Output the (x, y) coordinate of the center of the cell containing the given text.  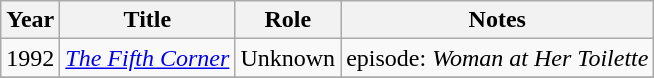
1992 (30, 58)
Title (148, 20)
Unknown (288, 58)
The Fifth Corner (148, 58)
episode: Woman at Her Toilette (498, 58)
Role (288, 20)
Notes (498, 20)
Year (30, 20)
